Return the [X, Y] coordinate for the center point of the cell that contains the specified text.  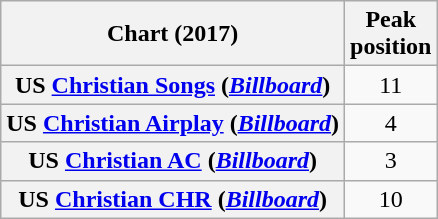
US Christian AC (Billboard) [173, 161]
US Christian CHR (Billboard) [173, 199]
US Christian Songs (Billboard) [173, 85]
10 [391, 199]
3 [391, 161]
11 [391, 85]
Chart (2017) [173, 34]
Peakposition [391, 34]
US Christian Airplay (Billboard) [173, 123]
4 [391, 123]
